Pinpoint the cell where the given text exists, returning its (x, y) midpoint coordinate. 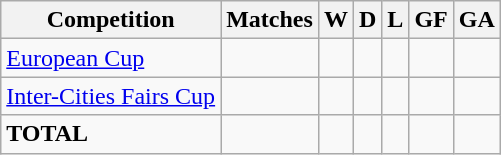
W (336, 20)
L (396, 20)
GF (431, 20)
D (367, 20)
Competition (111, 20)
Inter-Cities Fairs Cup (111, 96)
GA (476, 20)
Matches (270, 20)
European Cup (111, 58)
TOTAL (111, 134)
